Return [X, Y] of the center of cell containing provided text 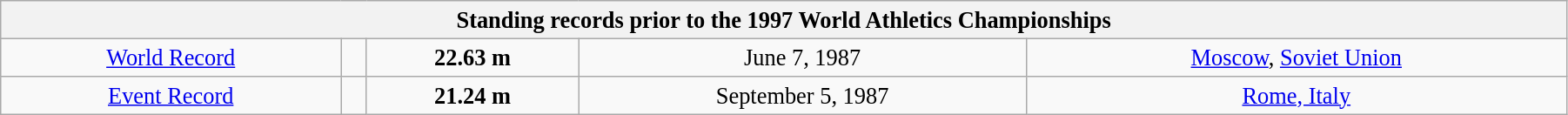
22.63 m [472, 57]
21.24 m [472, 95]
Moscow, Soviet Union [1297, 57]
Rome, Italy [1297, 95]
Standing records prior to the 1997 World Athletics Championships [784, 19]
Event Record [171, 95]
September 5, 1987 [802, 95]
World Record [171, 57]
June 7, 1987 [802, 57]
